Pinpoint the cell where the given text exists, returning its [X, Y] midpoint coordinate. 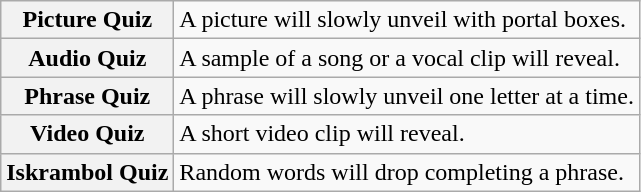
Video Quiz [88, 134]
A sample of a song or a vocal clip will reveal. [407, 58]
Picture Quiz [88, 20]
Audio Quiz [88, 58]
Iskrambol Quiz [88, 172]
A short video clip will reveal. [407, 134]
Random words will drop completing a phrase. [407, 172]
A phrase will slowly unveil one letter at a time. [407, 96]
A picture will slowly unveil with portal boxes. [407, 20]
Phrase Quiz [88, 96]
